Detect which cell encompasses the target text, then output its [X, Y] center coordinate. 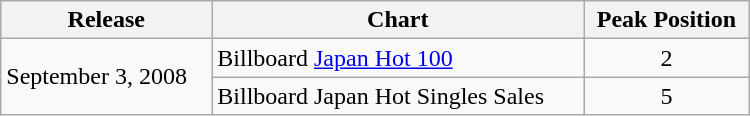
5 [667, 96]
Billboard Japan Hot Singles Sales [398, 96]
Billboard Japan Hot 100 [398, 58]
September 3, 2008 [106, 77]
2 [667, 58]
Release [106, 20]
Chart [398, 20]
Peak Position [667, 20]
